From the cell containing the given text, extract its center point as [x, y] coordinate. 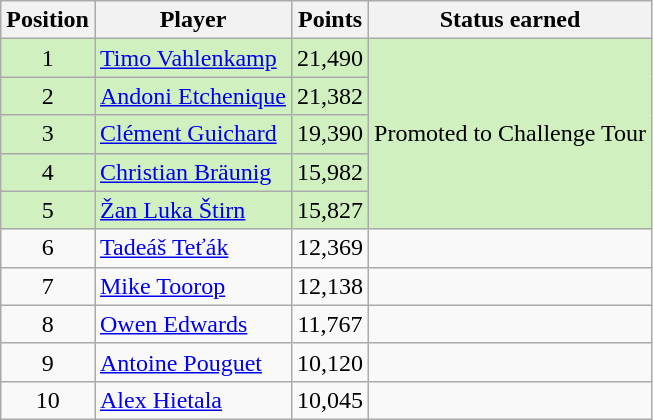
Status earned [510, 20]
3 [48, 134]
Position [48, 20]
Mike Toorop [192, 286]
10 [48, 400]
Alex Hietala [192, 400]
6 [48, 248]
Christian Bräunig [192, 172]
2 [48, 96]
15,827 [330, 210]
Tadeáš Teťák [192, 248]
12,138 [330, 286]
9 [48, 362]
Clément Guichard [192, 134]
21,490 [330, 58]
Promoted to Challenge Tour [510, 134]
Žan Luka Štirn [192, 210]
Andoni Etchenique [192, 96]
5 [48, 210]
Owen Edwards [192, 324]
10,120 [330, 362]
4 [48, 172]
15,982 [330, 172]
10,045 [330, 400]
Antoine Pouguet [192, 362]
12,369 [330, 248]
Timo Vahlenkamp [192, 58]
8 [48, 324]
7 [48, 286]
19,390 [330, 134]
Player [192, 20]
11,767 [330, 324]
21,382 [330, 96]
1 [48, 58]
Points [330, 20]
